Determine the (x, y) coordinate at the center of the cell enclosing the given text.  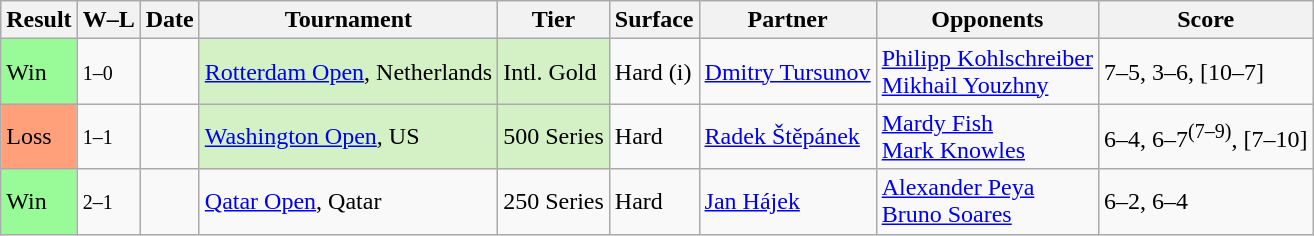
Philipp Kohlschreiber Mikhail Youzhny (987, 72)
1–0 (108, 72)
Radek Štěpánek (788, 136)
Rotterdam Open, Netherlands (348, 72)
7–5, 3–6, [10–7] (1206, 72)
500 Series (554, 136)
Result (39, 20)
Dmitry Tursunov (788, 72)
Partner (788, 20)
Mardy Fish Mark Knowles (987, 136)
Alexander Peya Bruno Soares (987, 202)
Score (1206, 20)
Date (170, 20)
Surface (654, 20)
W–L (108, 20)
Loss (39, 136)
Washington Open, US (348, 136)
6–4, 6–7(7–9), [7–10] (1206, 136)
250 Series (554, 202)
6–2, 6–4 (1206, 202)
Opponents (987, 20)
Tournament (348, 20)
2–1 (108, 202)
Qatar Open, Qatar (348, 202)
1–1 (108, 136)
Intl. Gold (554, 72)
Tier (554, 20)
Jan Hájek (788, 202)
Hard (i) (654, 72)
